Capture the cell that displays the provided text and extract its (x, y) central coordinate. 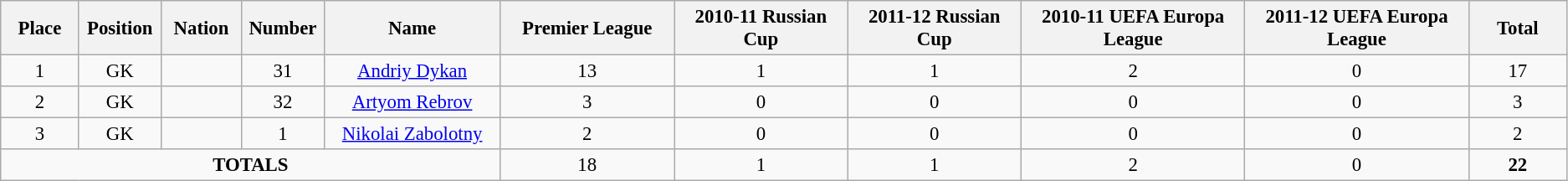
Total (1518, 28)
Name (412, 28)
2011-12 Russian Cup (934, 28)
2010-11 Russian Cup (761, 28)
17 (1518, 71)
Premier League (587, 28)
32 (283, 102)
Nation (201, 28)
2010-11 UEFA Europa League (1133, 28)
Andriy Dykan (412, 71)
13 (587, 71)
Artyom Rebrov (412, 102)
Place (40, 28)
18 (587, 165)
TOTALS (251, 165)
Nikolai Zabolotny (412, 134)
Number (283, 28)
22 (1518, 165)
Position (120, 28)
31 (283, 71)
2011-12 UEFA Europa League (1357, 28)
